Pinpoint the cell where the given text exists, returning its (x, y) midpoint coordinate. 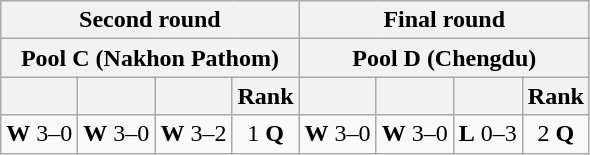
W 3–2 (194, 134)
L 0–3 (488, 134)
Pool C (Nakhon Pathom) (150, 58)
2 Q (556, 134)
1 Q (266, 134)
Second round (150, 20)
Pool D (Chengdu) (444, 58)
Final round (444, 20)
